Identify which cell holds the provided text, then report its [X, Y] central coordinate. 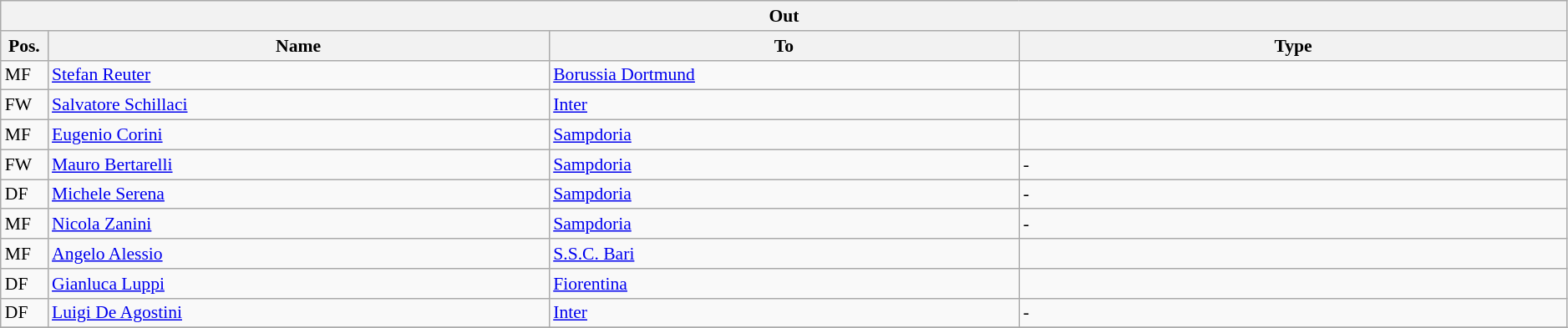
Fiorentina [784, 284]
Mauro Bertarelli [298, 164]
Nicola Zanini [298, 225]
Michele Serena [298, 194]
S.S.C. Bari [784, 254]
Stefan Reuter [298, 75]
To [784, 46]
Type [1293, 46]
Gianluca Luppi [298, 284]
Borussia Dortmund [784, 75]
Luigi De Agostini [298, 313]
Name [298, 46]
Salvatore Schillaci [298, 105]
Eugenio Corini [298, 135]
Out [784, 16]
Pos. [24, 46]
Angelo Alessio [298, 254]
